Detect which cell encompasses the target text, then output its [X, Y] center coordinate. 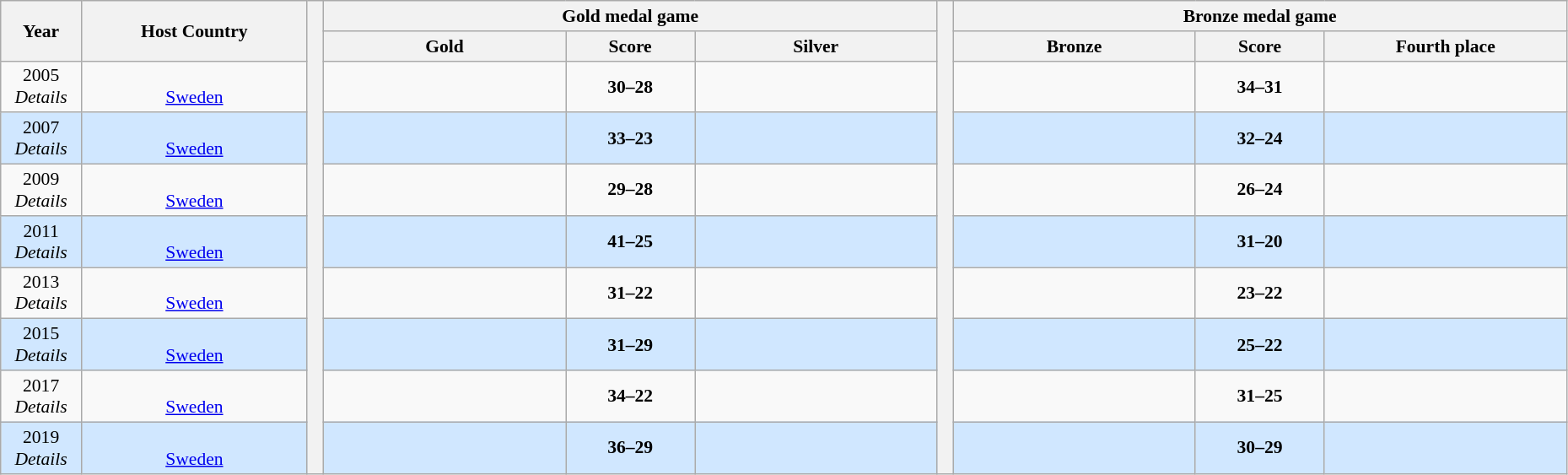
25–22 [1260, 344]
31–22 [631, 294]
31–20 [1260, 241]
2011 Details [41, 241]
29–28 [631, 191]
2015 Details [41, 344]
36–29 [631, 447]
Fourth place [1446, 46]
2017 Details [41, 397]
33–23 [631, 138]
2007 Details [41, 138]
30–28 [631, 86]
30–29 [1260, 447]
31–29 [631, 344]
2013 Details [41, 294]
Silver [816, 46]
Bronze medal game [1260, 16]
41–25 [631, 241]
34–31 [1260, 86]
2005 Details [41, 86]
26–24 [1260, 191]
Year [41, 30]
23–22 [1260, 294]
Bronze [1075, 46]
2019 Details [41, 447]
34–22 [631, 397]
Host Country [194, 30]
32–24 [1260, 138]
2009 Details [41, 191]
Gold medal game [629, 16]
Gold [444, 46]
31–25 [1260, 397]
